Detect which cell encompasses the target text, then output its (X, Y) center coordinate. 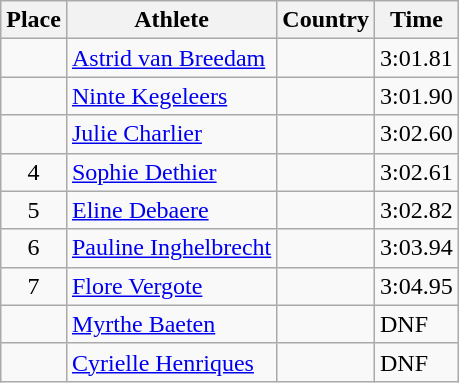
Julie Charlier (171, 134)
Sophie Dethier (171, 172)
Time (417, 20)
Country (326, 20)
Flore Vergote (171, 286)
6 (34, 248)
7 (34, 286)
Pauline Inghelbrecht (171, 248)
Astrid van Breedam (171, 58)
Ninte Kegeleers (171, 96)
3:02.82 (417, 210)
3:04.95 (417, 286)
3:02.61 (417, 172)
Athlete (171, 20)
3:01.90 (417, 96)
3:03.94 (417, 248)
Eline Debaere (171, 210)
3:02.60 (417, 134)
Place (34, 20)
Myrthe Baeten (171, 324)
5 (34, 210)
3:01.81 (417, 58)
Cyrielle Henriques (171, 362)
4 (34, 172)
